Pinpoint the cell where the given text exists, returning its [x, y] midpoint coordinate. 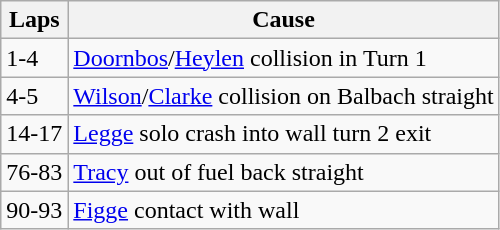
Wilson/Clarke collision on Balbach straight [284, 96]
Laps [34, 20]
Doornbos/Heylen collision in Turn 1 [284, 58]
4-5 [34, 96]
90-93 [34, 210]
Figge contact with wall [284, 210]
76-83 [34, 172]
Legge solo crash into wall turn 2 exit [284, 134]
Tracy out of fuel back straight [284, 172]
Cause [284, 20]
1-4 [34, 58]
14-17 [34, 134]
